Search for the cell housing the specified text and yield its (x, y) center coordinate. 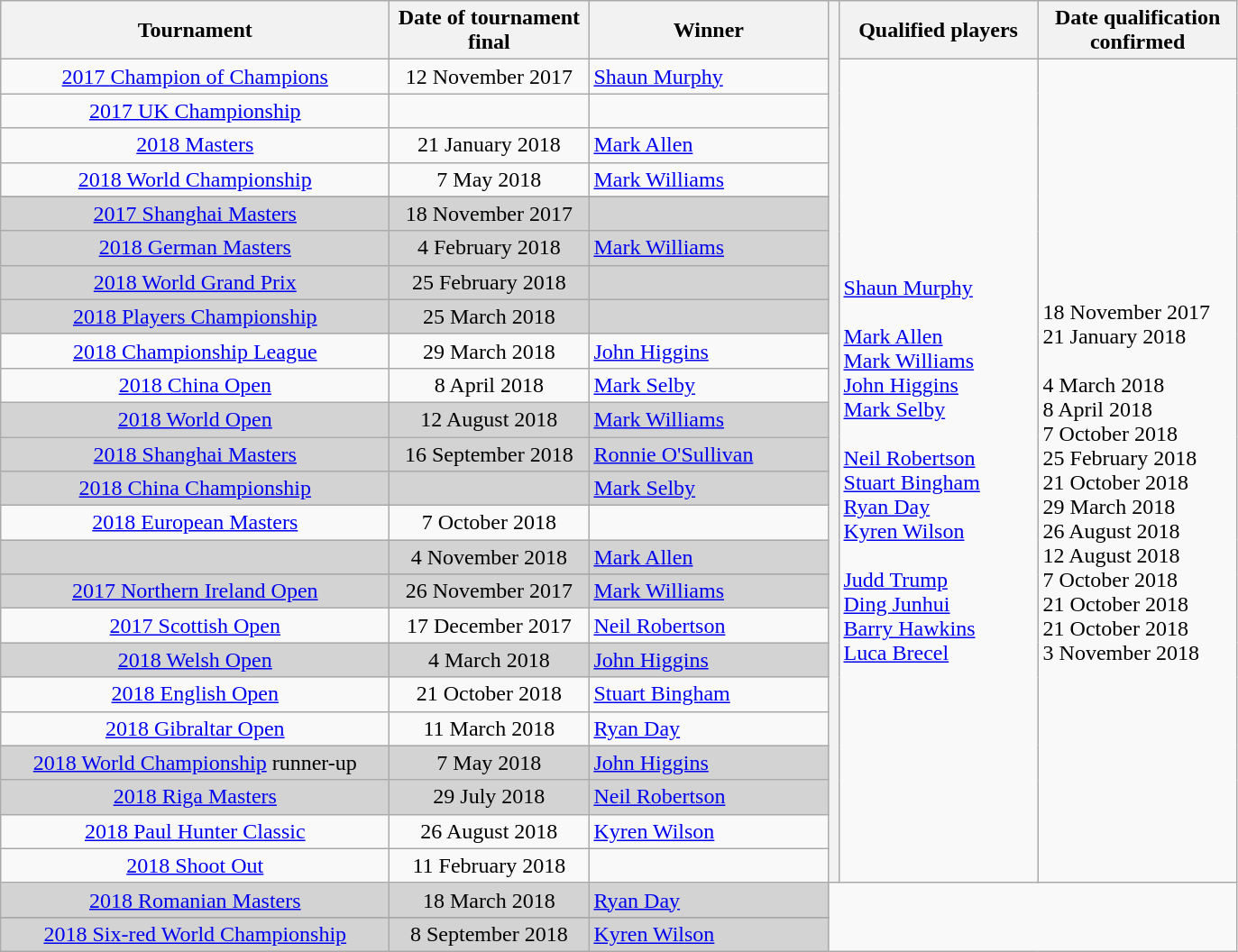
26 August 2018 (489, 831)
17 December 2017 (489, 626)
2018 Welsh Open (195, 660)
18 March 2018 (489, 900)
12 November 2017 (489, 77)
2018 Shoot Out (195, 865)
2018 World Open (195, 419)
25 February 2018 (489, 282)
8 April 2018 (489, 385)
18 November 2017 (489, 214)
Tournament (195, 31)
Winner (709, 31)
2018 Riga Masters (195, 797)
Stuart Bingham (709, 694)
2018 Six-red World Championship (195, 934)
26 November 2017 (489, 591)
2018 Gibraltar Open (195, 728)
2017 Northern Ireland Open (195, 591)
29 March 2018 (489, 351)
2018 English Open (195, 694)
Ronnie O'Sullivan (709, 453)
2018 Paul Hunter Classic (195, 831)
Shaun Murphy (709, 77)
2018 Masters (195, 145)
21 October 2018 (489, 694)
2018 Championship League (195, 351)
4 March 2018 (489, 660)
11 March 2018 (489, 728)
8 September 2018 (489, 934)
25 March 2018 (489, 316)
11 February 2018 (489, 865)
21 January 2018 (489, 145)
16 September 2018 (489, 453)
7 October 2018 (489, 523)
29 July 2018 (489, 797)
4 February 2018 (489, 248)
Date of tournament final (489, 31)
2017 Scottish Open (195, 626)
2018 World Championship (195, 179)
2018 China Open (195, 385)
2018 German Masters (195, 248)
Date qualification confirmed (1138, 31)
2017 Shanghai Masters (195, 214)
2018 World Grand Prix (195, 282)
Qualified players (938, 31)
12 August 2018 (489, 419)
2017 UK Championship (195, 111)
2018 Shanghai Masters (195, 453)
4 November 2018 (489, 557)
2017 Champion of Champions (195, 77)
2018 Players Championship (195, 316)
2018 European Masters (195, 523)
2018 China Championship (195, 489)
2018 World Championship runner-up (195, 763)
2018 Romanian Masters (195, 900)
